Identify which cell holds the provided text, then report its [X, Y] central coordinate. 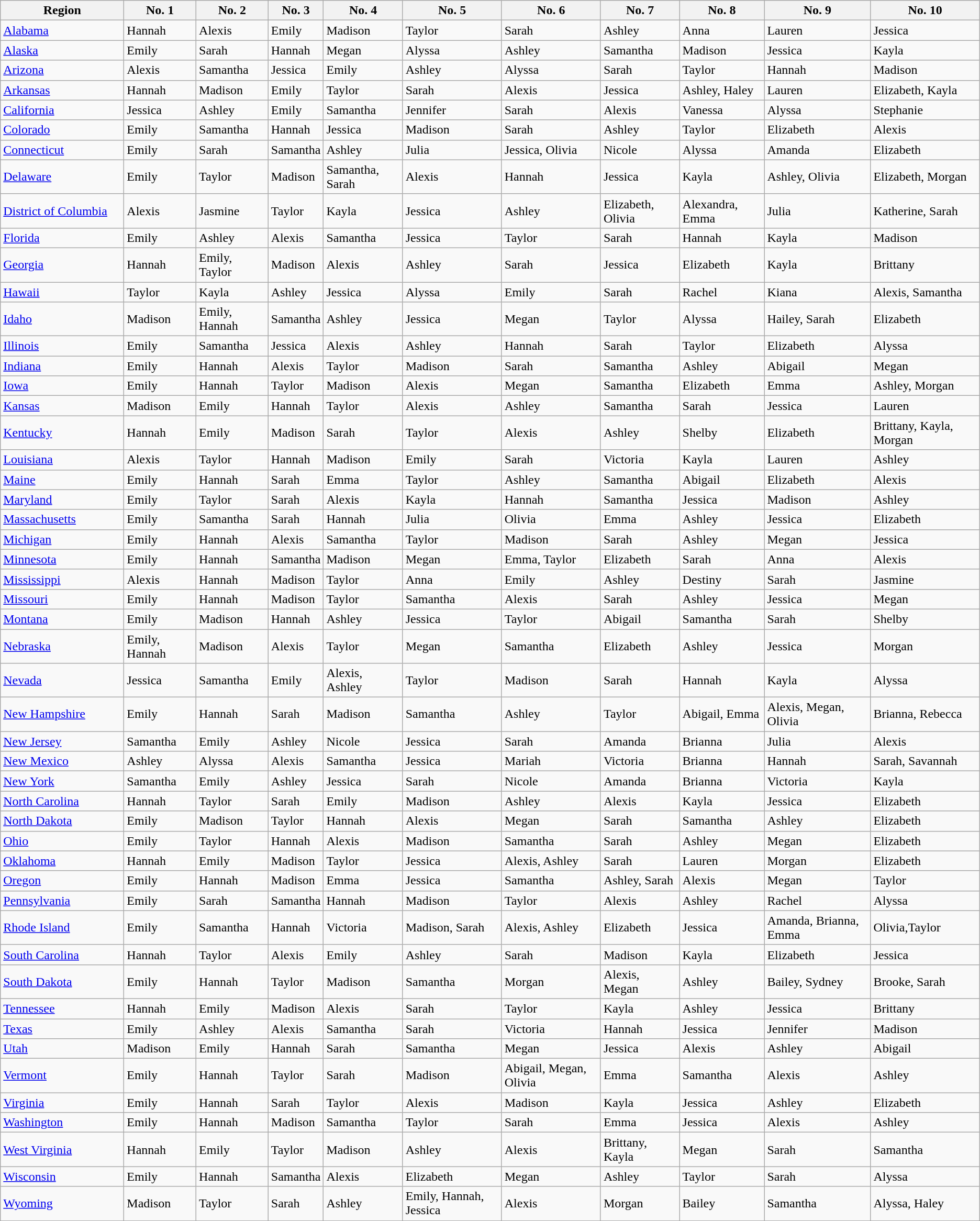
Kentucky [62, 432]
West Virginia [62, 1150]
Elizabeth, Olivia [640, 210]
Mississippi [62, 579]
Michigan [62, 539]
Vanessa [722, 110]
Connecticut [62, 150]
Alyssa, Haley [925, 1203]
Sarah, Savannah [925, 761]
Indiana [62, 366]
Destiny [722, 579]
Mariah [551, 761]
Arizona [62, 70]
Bailey [722, 1203]
Louisiana [62, 460]
Brianna, Rebecca [925, 714]
Rhode Island [62, 928]
No. 8 [722, 10]
Ohio [62, 841]
Kansas [62, 406]
Pennsylvania [62, 901]
Tennessee [62, 1008]
Alexandra, Emma [722, 210]
No. 2 [232, 10]
Minnesota [62, 559]
Amanda, Brianna, Emma [818, 928]
Emma, Taylor [551, 559]
New York [62, 781]
Georgia [62, 265]
No. 7 [640, 10]
Colorado [62, 130]
Katherine, Sarah [925, 210]
New Mexico [62, 761]
Florida [62, 238]
Abigail, Emma [722, 714]
Emily, Hannah, Jessica [452, 1203]
No. 1 [160, 10]
Wisconsin [62, 1176]
Virginia [62, 1103]
Illinois [62, 346]
Ashley, Morgan [925, 386]
Alabama [62, 30]
Washington [62, 1123]
Iowa [62, 386]
Vermont [62, 1075]
Alexis, Megan, Olivia [818, 714]
No. 5 [452, 10]
Nevada [62, 681]
North Carolina [62, 801]
Massachusetts [62, 519]
Madison, Sarah [452, 928]
Brooke, Sarah [925, 981]
No. 4 [363, 10]
Elizabeth, Kayla [925, 90]
Texas [62, 1029]
New Jersey [62, 741]
No. 9 [818, 10]
Idaho [62, 319]
Oregon [62, 881]
Ashley, Sarah [640, 881]
Maine [62, 480]
Nebraska [62, 646]
Brittany, Kayla [640, 1150]
Bailey, Sydney [818, 981]
Samantha, Sarah [363, 177]
Abigail, Megan, Olivia [551, 1075]
No. 3 [296, 10]
Alexis, Samantha [925, 292]
New Hampshire [62, 714]
No. 10 [925, 10]
Alaska [62, 50]
South Dakota [62, 981]
Utah [62, 1049]
Oklahoma [62, 861]
Hawaii [62, 292]
Stephanie [925, 110]
Alexis, Megan [640, 981]
Missouri [62, 599]
No. 6 [551, 10]
South Carolina [62, 954]
Delaware [62, 177]
Olivia [551, 519]
Elizabeth, Morgan [925, 177]
Emily, Taylor [232, 265]
North Dakota [62, 821]
Olivia,Taylor [925, 928]
Hailey, Sarah [818, 319]
Ashley, Olivia [818, 177]
Region [62, 10]
California [62, 110]
Arkansas [62, 90]
Kiana [818, 292]
Montana [62, 619]
Ashley, Haley [722, 90]
Brittany, Kayla, Morgan [925, 432]
Jessica, Olivia [551, 150]
Wyoming [62, 1203]
Maryland [62, 500]
District of Columbia [62, 210]
